For the text-containing cell, return its midpoint in [x, y] coordinate format. 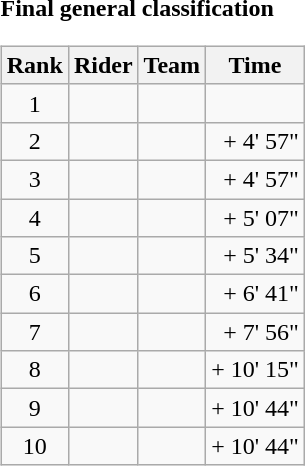
10 [34, 446]
2 [34, 141]
6 [34, 294]
Time [256, 65]
+ 6' 41" [256, 294]
5 [34, 256]
1 [34, 103]
Rank [34, 65]
9 [34, 408]
+ 10' 15" [256, 370]
8 [34, 370]
Rider [103, 65]
+ 7' 56" [256, 332]
3 [34, 179]
+ 5' 34" [256, 256]
4 [34, 217]
Team [172, 65]
7 [34, 332]
+ 5' 07" [256, 217]
